Determine the (x, y) coordinate at the center of the cell enclosing the given text.  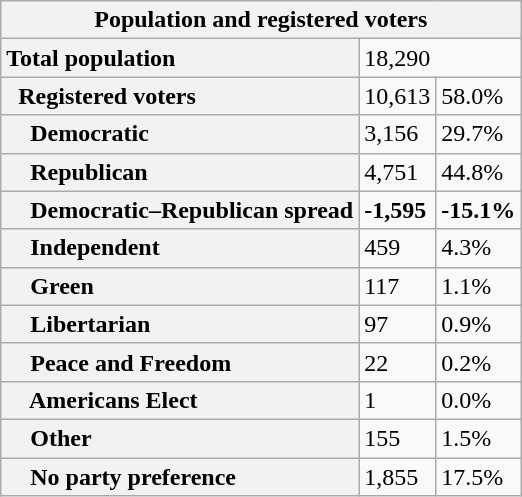
Republican (180, 172)
Peace and Freedom (180, 362)
Democratic–Republican spread (180, 210)
-15.1% (478, 210)
155 (398, 438)
58.0% (478, 96)
29.7% (478, 134)
1.1% (478, 286)
0.0% (478, 400)
44.8% (478, 172)
459 (398, 248)
Registered voters (180, 96)
22 (398, 362)
1 (398, 400)
Independent (180, 248)
0.9% (478, 324)
Total population (180, 58)
Other (180, 438)
-1,595 (398, 210)
3,156 (398, 134)
0.2% (478, 362)
Democratic (180, 134)
18,290 (440, 58)
4.3% (478, 248)
Population and registered voters (261, 20)
Green (180, 286)
Libertarian (180, 324)
Americans Elect (180, 400)
10,613 (398, 96)
97 (398, 324)
No party preference (180, 477)
4,751 (398, 172)
117 (398, 286)
17.5% (478, 477)
1.5% (478, 438)
1,855 (398, 477)
